Search for the cell housing the specified text and yield its (x, y) center coordinate. 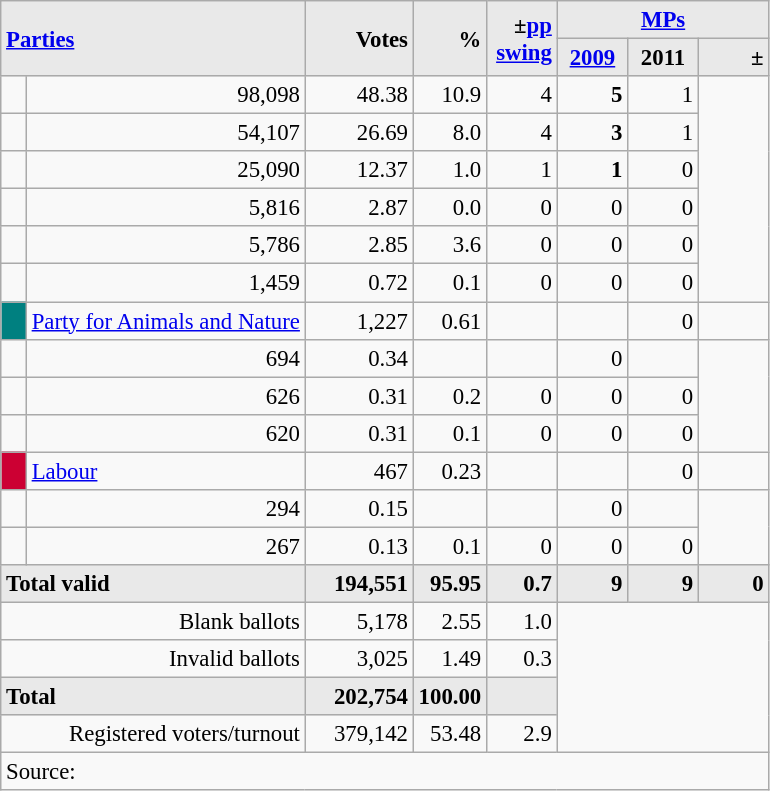
3,025 (359, 659)
0.23 (450, 471)
53.48 (450, 734)
Parties (153, 38)
0.61 (450, 321)
0.34 (359, 358)
2.9 (522, 734)
10.9 (450, 95)
1.49 (450, 659)
294 (166, 509)
Invalid ballots (153, 659)
5,178 (359, 621)
3.6 (450, 245)
2009 (592, 58)
Total valid (153, 584)
5,816 (166, 208)
Votes (359, 38)
95.95 (450, 584)
98,098 (166, 95)
0.0 (450, 208)
267 (166, 546)
2.55 (450, 621)
± (734, 58)
0.72 (359, 283)
Registered voters/turnout (153, 734)
379,142 (359, 734)
Total (153, 697)
Labour (166, 471)
194,551 (359, 584)
25,090 (166, 170)
MPs (663, 20)
54,107 (166, 133)
100.00 (450, 697)
694 (166, 358)
2.85 (359, 245)
0.15 (359, 509)
3 (592, 133)
0.3 (522, 659)
626 (166, 396)
202,754 (359, 697)
±pp swing (522, 38)
1,227 (359, 321)
Blank ballots (153, 621)
5 (592, 95)
26.69 (359, 133)
48.38 (359, 95)
467 (359, 471)
5,786 (166, 245)
0.13 (359, 546)
Source: (385, 772)
1,459 (166, 283)
2.87 (359, 208)
% (450, 38)
620 (166, 433)
Party for Animals and Nature (166, 321)
0.7 (522, 584)
12.37 (359, 170)
2011 (664, 58)
0.2 (450, 396)
8.0 (450, 133)
